Return the (X, Y) coordinate for the center point of the cell that contains the specified text.  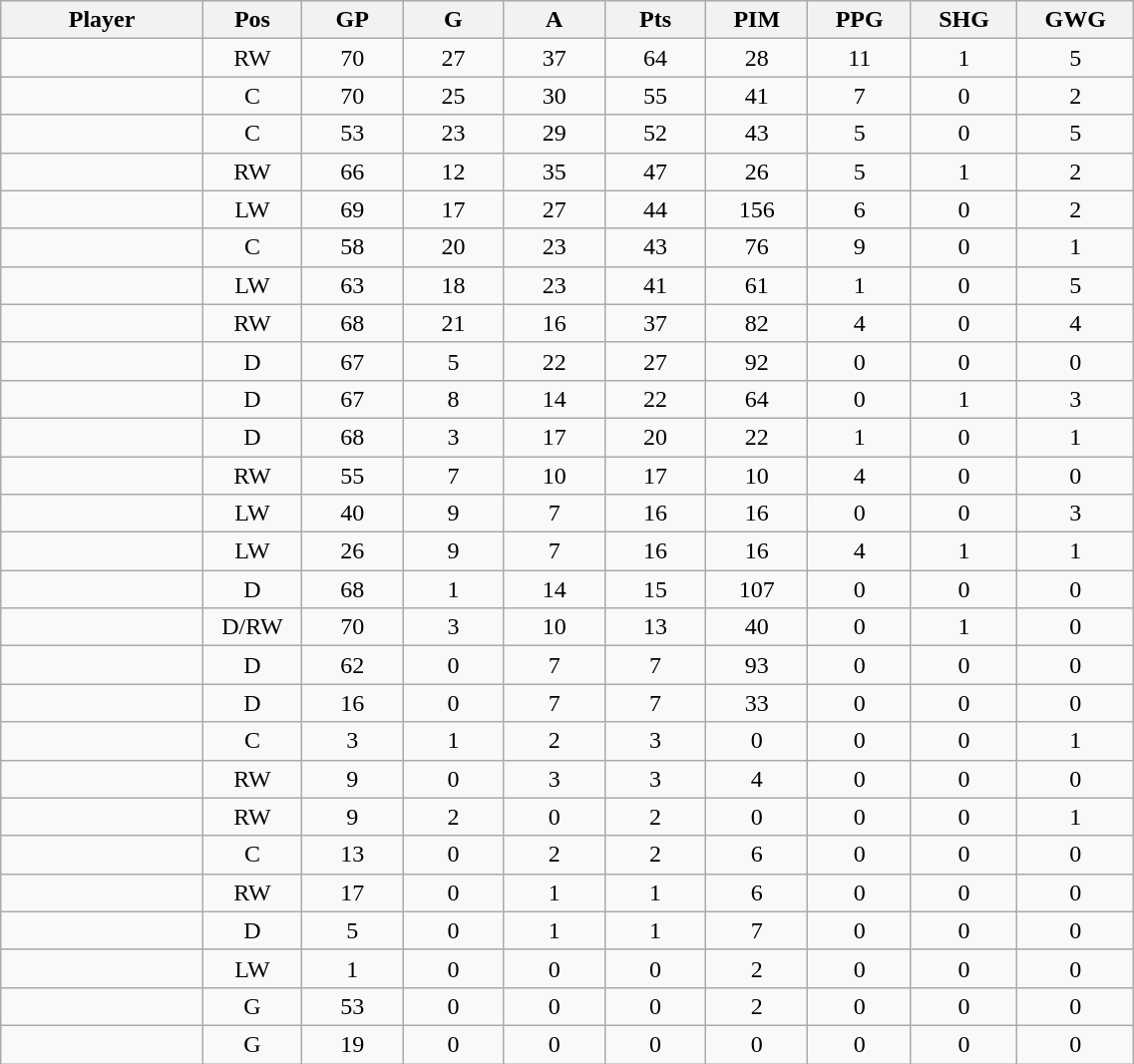
156 (757, 209)
8 (453, 399)
GWG (1075, 20)
92 (757, 361)
SHG (963, 20)
19 (351, 1044)
107 (757, 589)
93 (757, 665)
Pts (654, 20)
33 (757, 703)
Player (102, 20)
47 (654, 172)
66 (351, 172)
35 (555, 172)
18 (453, 285)
28 (757, 58)
44 (654, 209)
Pos (251, 20)
30 (555, 96)
63 (351, 285)
GP (351, 20)
25 (453, 96)
82 (757, 323)
A (555, 20)
62 (351, 665)
D/RW (251, 627)
15 (654, 589)
21 (453, 323)
12 (453, 172)
11 (860, 58)
PPG (860, 20)
PIM (757, 20)
52 (654, 134)
69 (351, 209)
29 (555, 134)
58 (351, 247)
76 (757, 247)
61 (757, 285)
